Scan for the cell matching the given text and deliver its (X, Y) coordinate at center. 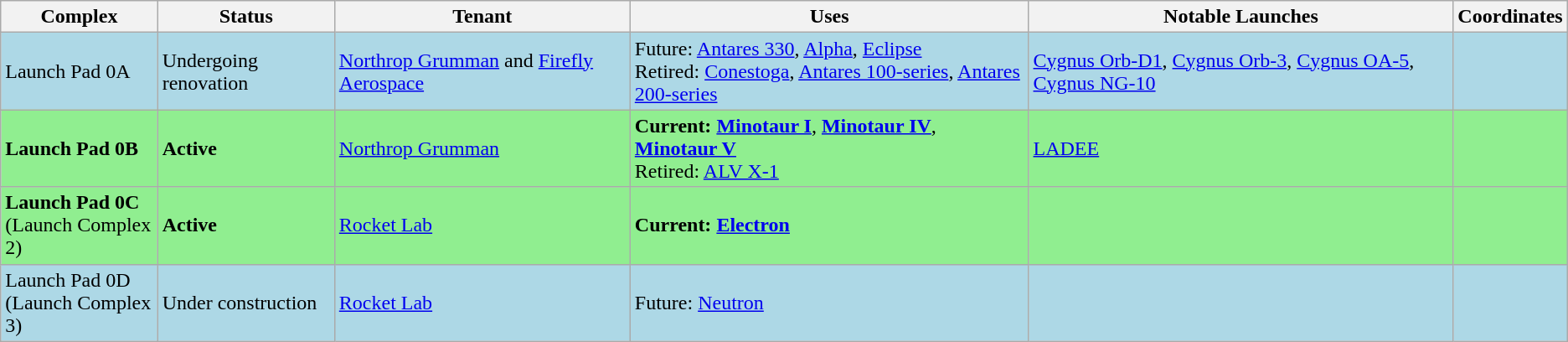
Cygnus Orb-D1, Cygnus Orb-3, Cygnus OA-5, Cygnus NG-10 (1241, 71)
Northrop Grumman and Firefly Aerospace (482, 71)
Status (246, 17)
Notable Launches (1241, 17)
Tenant (482, 17)
LADEE (1241, 148)
Uses (829, 17)
Future: Neutron (829, 303)
Launch Pad 0C(Launch Complex 2) (79, 225)
Coordinates (1510, 17)
Complex (79, 17)
Launch Pad 0D(Launch Complex 3) (79, 303)
Current: Minotaur I, Minotaur IV, Minotaur VRetired: ALV X-1 (829, 148)
Launch Pad 0B (79, 148)
Northrop Grumman (482, 148)
Current: Electron (829, 225)
Future: Antares 330, Alpha, EclipseRetired: Conestoga, Antares 100-series, Antares 200-series (829, 71)
Launch Pad 0A (79, 71)
Under construction (246, 303)
Undergoing renovation (246, 71)
